Search for the cell housing the specified text and yield its (X, Y) center coordinate. 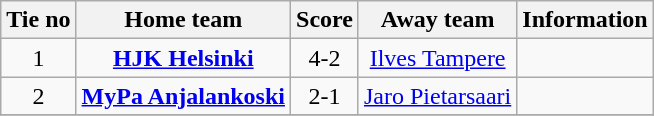
4-2 (325, 58)
MyPa Anjalankoski (183, 96)
HJK Helsinki (183, 58)
Score (325, 20)
Ilves Tampere (437, 58)
Home team (183, 20)
2 (38, 96)
Away team (437, 20)
Tie no (38, 20)
2-1 (325, 96)
Information (585, 20)
1 (38, 58)
Jaro Pietarsaari (437, 96)
